For the text-containing cell, return its midpoint in (x, y) coordinate format. 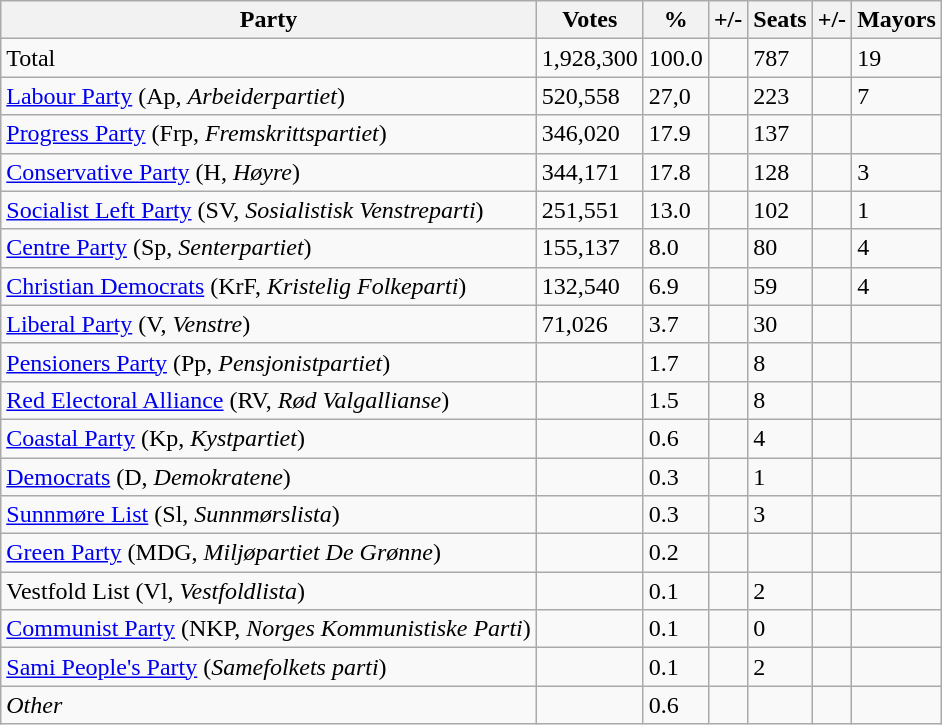
Green Party (MDG, Miljøpartiet De Grønne) (269, 553)
Vestfold List (Vl, Vestfoldlista) (269, 591)
1,928,300 (590, 58)
0.2 (676, 553)
Christian Democrats (KrF, Kristelig Folkeparti) (269, 286)
80 (780, 248)
30 (780, 324)
346,020 (590, 134)
8.0 (676, 248)
Other (269, 705)
1.7 (676, 362)
59 (780, 286)
Red Electoral Alliance (RV, Rød Valgallianse) (269, 400)
102 (780, 210)
Mayors (897, 20)
Votes (590, 20)
155,137 (590, 248)
6.9 (676, 286)
17.9 (676, 134)
Liberal Party (V, Venstre) (269, 324)
137 (780, 134)
100.0 (676, 58)
128 (780, 172)
344,171 (590, 172)
7 (897, 96)
Socialist Left Party (SV, Sosialistisk Venstreparti) (269, 210)
19 (897, 58)
Centre Party (Sp, Senterpartiet) (269, 248)
13.0 (676, 210)
Pensioners Party (Pp, Pensjonistpartiet) (269, 362)
3.7 (676, 324)
Coastal Party (Kp, Kystpartiet) (269, 438)
0 (780, 629)
71,026 (590, 324)
27,0 (676, 96)
132,540 (590, 286)
Party (269, 20)
1.5 (676, 400)
17.8 (676, 172)
520,558 (590, 96)
Progress Party (Frp, Fremskrittspartiet) (269, 134)
Democrats (D, Demokratene) (269, 477)
787 (780, 58)
Labour Party (Ap, Arbeiderpartiet) (269, 96)
251,551 (590, 210)
Total (269, 58)
Sunnmøre List (Sl, Sunnmørslista) (269, 515)
Communist Party (NKP, Norges Kommunistiske Parti) (269, 629)
Seats (780, 20)
223 (780, 96)
Sami People's Party (Samefolkets parti) (269, 667)
% (676, 20)
Conservative Party (H, Høyre) (269, 172)
